Determine the (X, Y) coordinate at the center of the cell enclosing the given text.  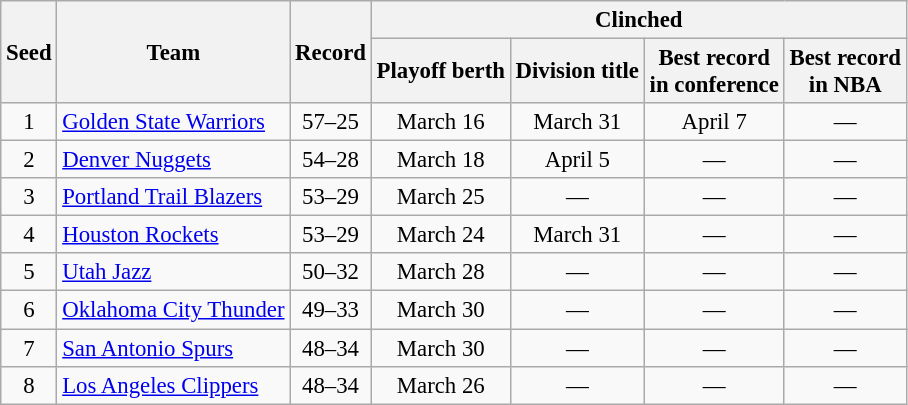
April 5 (577, 160)
2 (29, 160)
54–28 (330, 160)
Best recordin conference (714, 72)
Clinched (638, 20)
57–25 (330, 122)
49–33 (330, 310)
7 (29, 348)
Playoff berth (440, 72)
April 7 (714, 122)
Oklahoma City Thunder (174, 310)
Los Angeles Clippers (174, 385)
Division title (577, 72)
March 28 (440, 273)
50–32 (330, 273)
Houston Rockets (174, 235)
March 24 (440, 235)
4 (29, 235)
San Antonio Spurs (174, 348)
Team (174, 52)
1 (29, 122)
March 16 (440, 122)
Denver Nuggets (174, 160)
3 (29, 197)
March 26 (440, 385)
Portland Trail Blazers (174, 197)
Utah Jazz (174, 273)
March 18 (440, 160)
Record (330, 52)
Golden State Warriors (174, 122)
5 (29, 273)
Best recordin NBA (845, 72)
8 (29, 385)
6 (29, 310)
Seed (29, 52)
March 25 (440, 197)
